From the cell containing the given text, extract its center point as [x, y] coordinate. 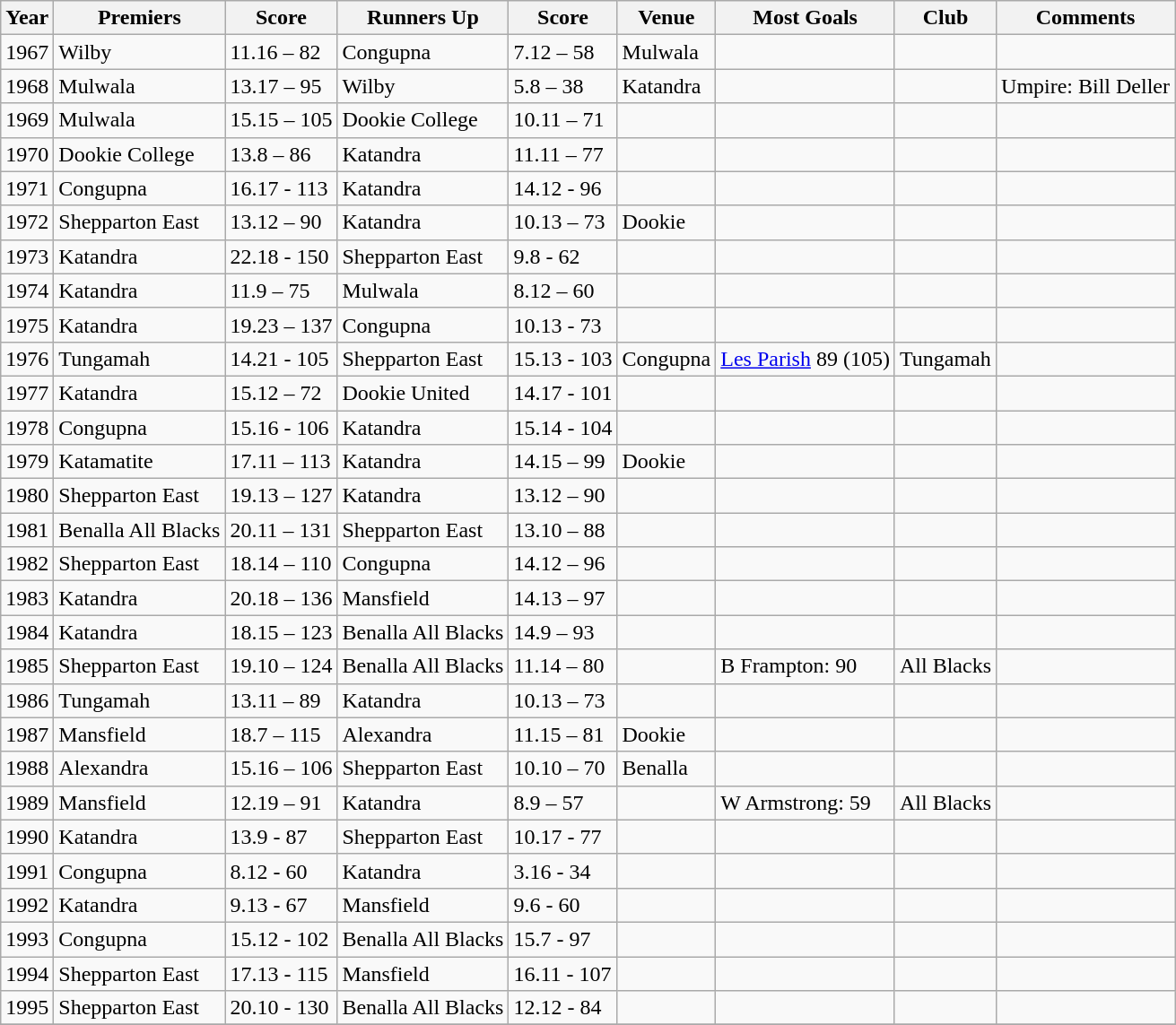
Dookie United [423, 393]
1982 [27, 564]
1990 [27, 837]
1975 [27, 325]
16.17 - 113 [282, 188]
13.11 – 89 [282, 700]
14.15 – 99 [563, 462]
19.23 – 137 [282, 325]
14.13 – 97 [563, 598]
13.9 - 87 [282, 837]
1976 [27, 359]
7.12 – 58 [563, 52]
15.13 - 103 [563, 359]
Year [27, 18]
3.16 - 34 [563, 871]
19.13 – 127 [282, 496]
10.13 - 73 [563, 325]
B Frampton: 90 [806, 666]
Benalla [666, 769]
10.10 – 70 [563, 769]
14.21 - 105 [282, 359]
11.15 – 81 [563, 734]
20.10 - 130 [282, 1008]
13.8 – 86 [282, 154]
20.11 – 131 [282, 530]
1981 [27, 530]
19.10 – 124 [282, 666]
Venue [666, 18]
17.11 – 113 [282, 462]
9.6 - 60 [563, 905]
1968 [27, 86]
13.10 – 88 [563, 530]
Les Parish 89 (105) [806, 359]
Premiers [140, 18]
1985 [27, 666]
1969 [27, 120]
17.13 - 115 [282, 973]
13.17 – 95 [282, 86]
Umpire: Bill Deller [1085, 86]
15.14 - 104 [563, 428]
1971 [27, 188]
Comments [1085, 18]
1986 [27, 700]
14.9 – 93 [563, 632]
9.8 - 62 [563, 256]
1967 [27, 52]
8.9 – 57 [563, 803]
1984 [27, 632]
15.12 - 102 [282, 939]
15.15 – 105 [282, 120]
Club [945, 18]
Most Goals [806, 18]
1980 [27, 496]
1987 [27, 734]
1991 [27, 871]
1973 [27, 256]
10.11 – 71 [563, 120]
15.16 – 106 [282, 769]
1995 [27, 1008]
15.12 – 72 [282, 393]
14.12 - 96 [563, 188]
1983 [27, 598]
1978 [27, 428]
15.7 - 97 [563, 939]
22.18 - 150 [282, 256]
5.8 – 38 [563, 86]
12.12 - 84 [563, 1008]
1988 [27, 769]
Runners Up [423, 18]
20.18 – 136 [282, 598]
16.11 - 107 [563, 973]
11.14 – 80 [563, 666]
18.7 – 115 [282, 734]
11.16 – 82 [282, 52]
9.13 - 67 [282, 905]
1993 [27, 939]
14.17 - 101 [563, 393]
15.16 - 106 [282, 428]
1977 [27, 393]
8.12 – 60 [563, 291]
12.19 – 91 [282, 803]
10.17 - 77 [563, 837]
11.11 – 77 [563, 154]
1979 [27, 462]
14.12 – 96 [563, 564]
8.12 - 60 [282, 871]
18.14 – 110 [282, 564]
1974 [27, 291]
1994 [27, 973]
1989 [27, 803]
1970 [27, 154]
W Armstrong: 59 [806, 803]
18.15 – 123 [282, 632]
1972 [27, 222]
Katamatite [140, 462]
1992 [27, 905]
11.9 – 75 [282, 291]
